Find where the given text appears and provide that cell's center as [x, y] coordinate. 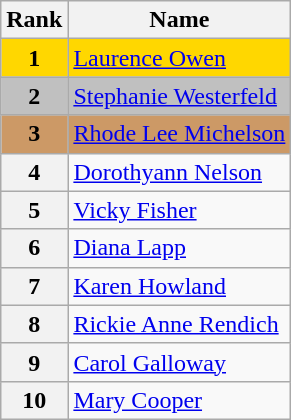
Diana Lapp [180, 248]
7 [34, 286]
Rhode Lee Michelson [180, 134]
Karen Howland [180, 286]
9 [34, 362]
Vicky Fisher [180, 210]
1 [34, 58]
5 [34, 210]
Carol Galloway [180, 362]
3 [34, 134]
2 [34, 96]
10 [34, 400]
8 [34, 324]
Mary Cooper [180, 400]
Name [180, 20]
4 [34, 172]
Rickie Anne Rendich [180, 324]
Dorothyann Nelson [180, 172]
Rank [34, 20]
Laurence Owen [180, 58]
6 [34, 248]
Stephanie Westerfeld [180, 96]
